Return the [X, Y] coordinate for the center point of the cell that contains the specified text.  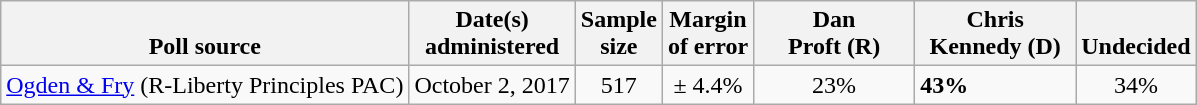
Date(s)administered [492, 34]
Ogden & Fry (R-Liberty Principles PAC) [205, 85]
Undecided [1136, 34]
517 [618, 85]
Samplesize [618, 34]
43% [996, 85]
October 2, 2017 [492, 85]
DanProft (R) [834, 34]
34% [1136, 85]
Poll source [205, 34]
Marginof error [708, 34]
23% [834, 85]
ChrisKennedy (D) [996, 34]
± 4.4% [708, 85]
